Output the [X, Y] coordinate of the center of the cell containing the given text.  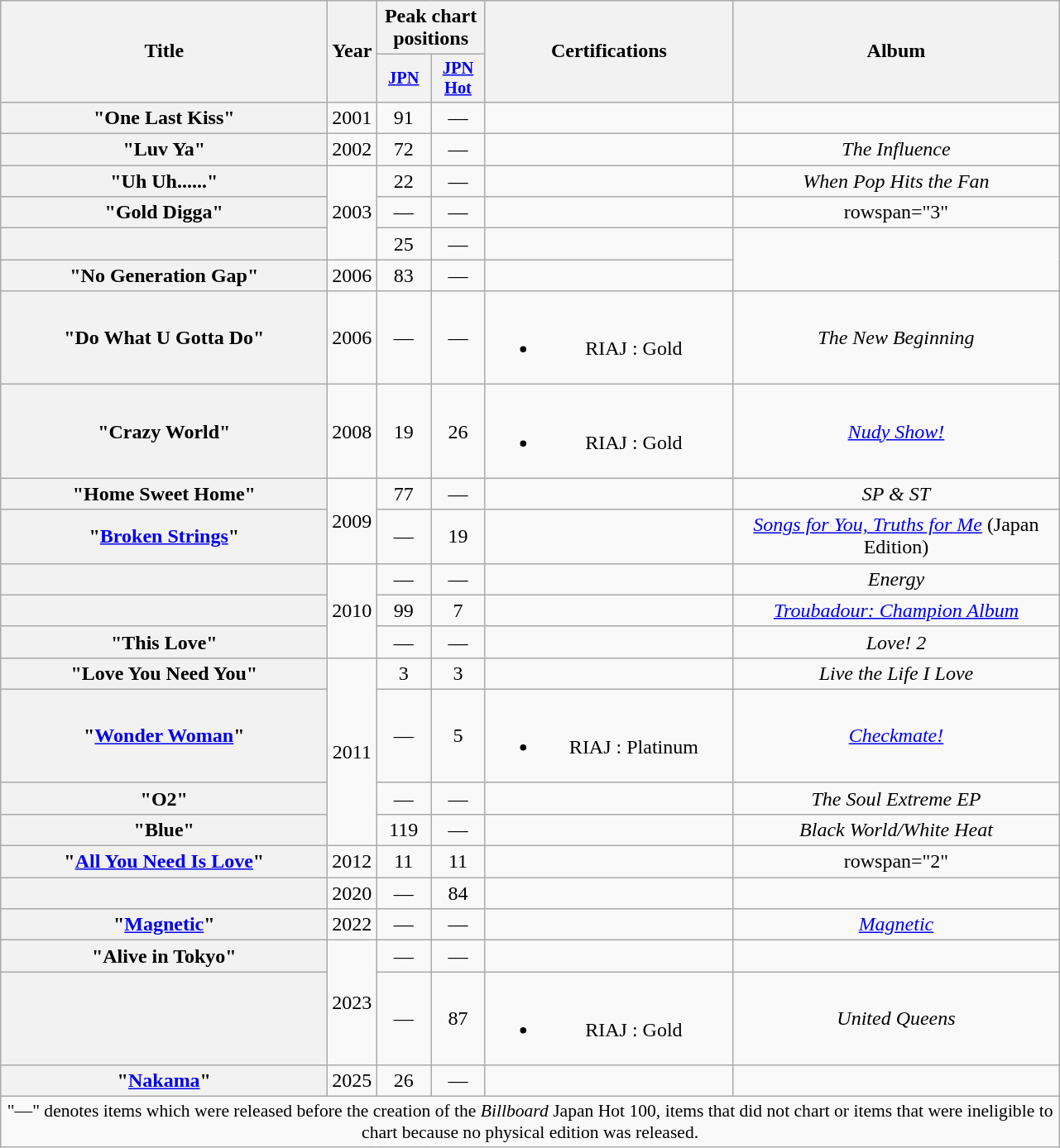
"Nakama" [164, 1081]
2023 [353, 1002]
2003 [353, 213]
"Wonder Woman" [164, 736]
"Alive in Tokyo" [164, 956]
Certifications [609, 51]
"Magnetic" [164, 925]
"No Generation Gap" [164, 275]
rowspan="2" [895, 862]
84 [458, 893]
2025 [353, 1081]
2010 [353, 610]
The New Beginning [895, 337]
"Do What U Gotta Do" [164, 337]
5 [458, 736]
Love! 2 [895, 642]
Songs for You, Truths for Me (Japan Edition) [895, 536]
"Gold Digga" [164, 213]
Nudy Show! [895, 432]
Title [164, 51]
"Luv Ya" [164, 150]
2011 [353, 751]
2008 [353, 432]
7 [458, 610]
JPNHot [458, 79]
Magnetic [895, 925]
99 [404, 610]
Troubadour: Champion Album [895, 610]
25 [404, 244]
When Pop Hits the Fan [895, 181]
2001 [353, 117]
2002 [353, 150]
Peak chart positions [430, 28]
2022 [353, 925]
"Crazy World" [164, 432]
72 [404, 150]
SP & ST [895, 494]
The Soul Extreme EP [895, 798]
Live the Life I Love [895, 673]
2020 [353, 893]
"Blue" [164, 830]
77 [404, 494]
The Influence [895, 150]
RIAJ : Platinum [609, 736]
"Home Sweet Home" [164, 494]
"O2" [164, 798]
JPN [404, 79]
Black World/White Heat [895, 830]
rowspan="3" [895, 213]
"Uh Uh......" [164, 181]
Energy [895, 579]
"All You Need Is Love" [164, 862]
119 [404, 830]
2009 [353, 521]
2012 [353, 862]
"This Love" [164, 642]
22 [404, 181]
91 [404, 117]
Album [895, 51]
United Queens [895, 1019]
Year [353, 51]
Checkmate! [895, 736]
87 [458, 1019]
"Broken Strings" [164, 536]
"One Last Kiss" [164, 117]
"Love You Need You" [164, 673]
83 [404, 275]
